Identify which cell holds the provided text, then report its [x, y] central coordinate. 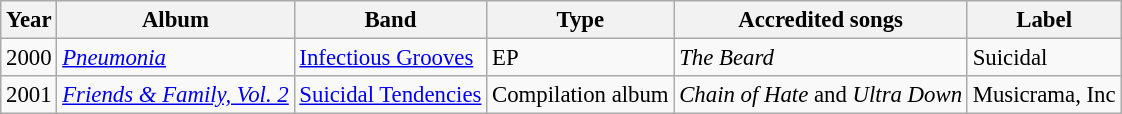
EP [580, 58]
Chain of Hate and Ultra Down [820, 95]
Musicrama, Inc [1044, 95]
The Beard [820, 58]
Year [29, 20]
Type [580, 20]
Compilation album [580, 95]
Infectious Grooves [390, 58]
2001 [29, 95]
Label [1044, 20]
Album [176, 20]
Band [390, 20]
Suicidal Tendencies [390, 95]
2000 [29, 58]
Friends & Family, Vol. 2 [176, 95]
Accredited songs [820, 20]
Suicidal [1044, 58]
Pneumonia [176, 58]
